Pinpoint the cell where the given text exists, returning its [x, y] midpoint coordinate. 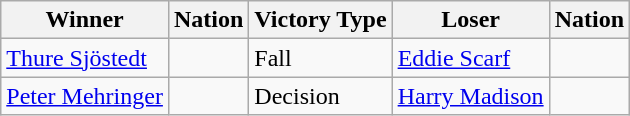
Thure Sjöstedt [85, 58]
Decision [320, 96]
Harry Madison [470, 96]
Winner [85, 20]
Fall [320, 58]
Victory Type [320, 20]
Eddie Scarf [470, 58]
Peter Mehringer [85, 96]
Loser [470, 20]
